Scan for the cell matching the given text and deliver its [X, Y] coordinate at center. 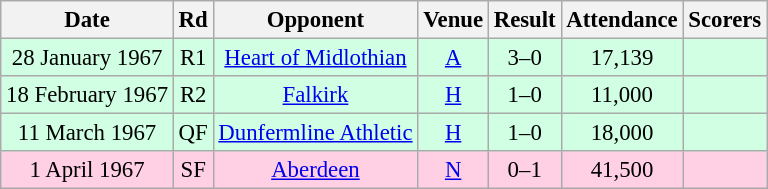
A [454, 58]
Opponent [316, 20]
SF [193, 170]
1 April 1967 [88, 170]
18,000 [622, 133]
Result [524, 20]
0–1 [524, 170]
41,500 [622, 170]
11 March 1967 [88, 133]
Rd [193, 20]
3–0 [524, 58]
17,139 [622, 58]
QF [193, 133]
Aberdeen [316, 170]
28 January 1967 [88, 58]
18 February 1967 [88, 95]
Date [88, 20]
Dunfermline Athletic [316, 133]
R2 [193, 95]
11,000 [622, 95]
Falkirk [316, 95]
Heart of Midlothian [316, 58]
Attendance [622, 20]
Scorers [725, 20]
N [454, 170]
Venue [454, 20]
R1 [193, 58]
